Pinpoint the cell where the given text exists, returning its [x, y] midpoint coordinate. 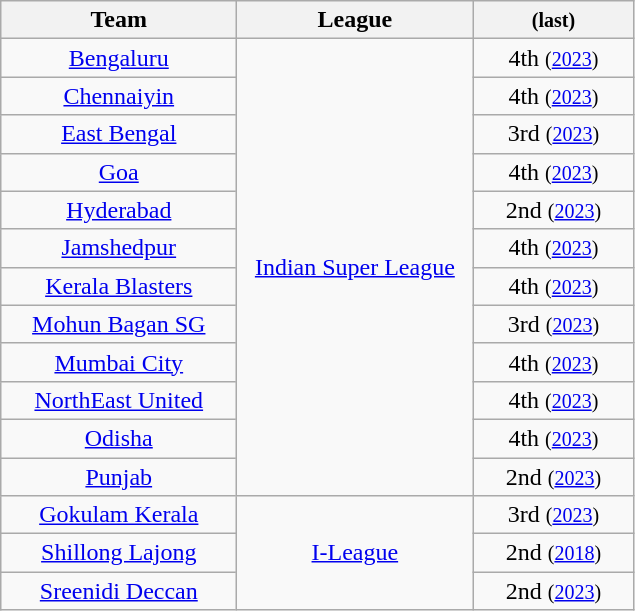
(last) [554, 20]
Bengaluru [119, 58]
Mumbai City [119, 362]
Gokulam Kerala [119, 515]
Punjab [119, 477]
NorthEast United [119, 400]
Shillong Lajong [119, 553]
Goa [119, 172]
I-League [355, 553]
League [355, 20]
Hyderabad [119, 210]
2nd (2018) [554, 553]
Kerala Blasters [119, 286]
Sreenidi Deccan [119, 591]
East Bengal [119, 134]
Indian Super League [355, 268]
Team [119, 20]
Mohun Bagan SG [119, 324]
Jamshedpur [119, 248]
Chennaiyin [119, 96]
Odisha [119, 438]
